For the text-containing cell, return its midpoint in [x, y] coordinate format. 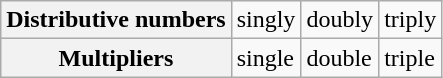
triple [410, 58]
doubly [340, 20]
singly [266, 20]
triply [410, 20]
double [340, 58]
Multipliers [116, 58]
Distributive numbers [116, 20]
single [266, 58]
